Scan for the cell matching the given text and deliver its (X, Y) coordinate at center. 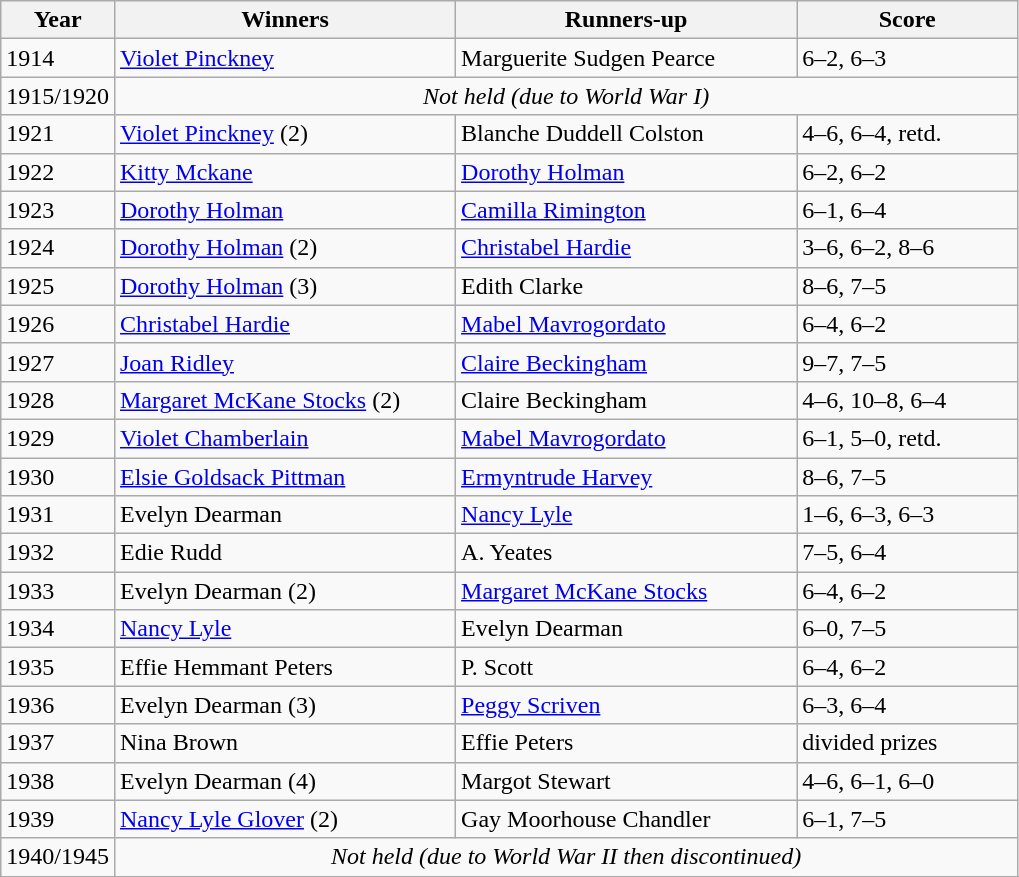
1925 (58, 286)
Blanche Duddell Colston (626, 134)
Elsie Goldsack Pittman (284, 477)
4–6, 10–8, 6–4 (908, 400)
Evelyn Dearman (4) (284, 781)
Camilla Rimington (626, 210)
Peggy Scriven (626, 705)
1923 (58, 210)
3–6, 6–2, 8–6 (908, 248)
Kitty Mckane (284, 172)
Joan Ridley (284, 362)
Gay Moorhouse Chandler (626, 819)
6–2, 6–3 (908, 58)
1924 (58, 248)
1934 (58, 629)
9–7, 7–5 (908, 362)
1921 (58, 134)
7–5, 6–4 (908, 553)
4–6, 6–4, retd. (908, 134)
1928 (58, 400)
Dorothy Holman (3) (284, 286)
1922 (58, 172)
Edith Clarke (626, 286)
6–1, 6–4 (908, 210)
Violet Pinckney (284, 58)
1938 (58, 781)
6–1, 7–5 (908, 819)
Margaret McKane Stocks (626, 591)
Margot Stewart (626, 781)
1932 (58, 553)
Year (58, 20)
1939 (58, 819)
Violet Chamberlain (284, 438)
1930 (58, 477)
A. Yeates (626, 553)
divided prizes (908, 743)
Effie Hemmant Peters (284, 667)
1927 (58, 362)
1914 (58, 58)
1915/1920 (58, 96)
Edie Rudd (284, 553)
1929 (58, 438)
Effie Peters (626, 743)
1931 (58, 515)
6–2, 6–2 (908, 172)
Margaret McKane Stocks (2) (284, 400)
1936 (58, 705)
1940/1945 (58, 857)
Marguerite Sudgen Pearce (626, 58)
1933 (58, 591)
1935 (58, 667)
Score (908, 20)
6–1, 5–0, retd. (908, 438)
1926 (58, 324)
1–6, 6–3, 6–3 (908, 515)
Dorothy Holman (2) (284, 248)
Runners-up (626, 20)
Evelyn Dearman (2) (284, 591)
Evelyn Dearman (3) (284, 705)
P. Scott (626, 667)
Nina Brown (284, 743)
Winners (284, 20)
4–6, 6–1, 6–0 (908, 781)
Not held (due to World War I) (566, 96)
Violet Pinckney (2) (284, 134)
Ermyntrude Harvey (626, 477)
Not held (due to World War II then discontinued) (566, 857)
6–0, 7–5 (908, 629)
1937 (58, 743)
Nancy Lyle Glover (2) (284, 819)
6–3, 6–4 (908, 705)
